Detect which cell encompasses the target text, then output its (X, Y) center coordinate. 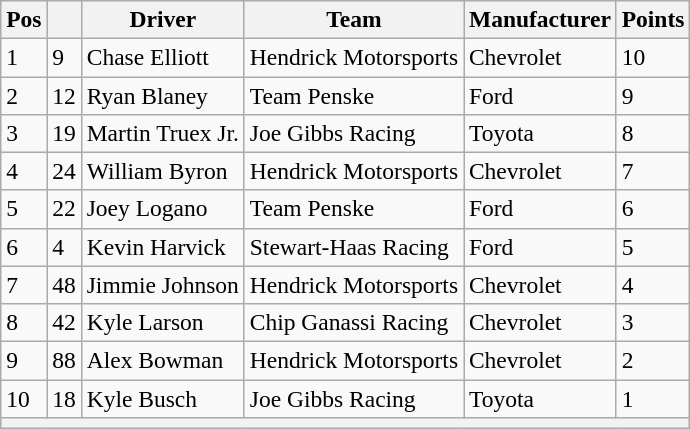
Joey Logano (162, 209)
24 (64, 171)
Ryan Blaney (162, 95)
Martin Truex Jr. (162, 133)
Points (653, 19)
Chip Ganassi Racing (354, 322)
18 (64, 398)
Kyle Busch (162, 398)
William Byron (162, 171)
Team (354, 19)
88 (64, 360)
Alex Bowman (162, 360)
Stewart-Haas Racing (354, 247)
Kevin Harvick (162, 247)
48 (64, 285)
42 (64, 322)
Pos (24, 19)
Jimmie Johnson (162, 285)
Kyle Larson (162, 322)
Driver (162, 19)
Chase Elliott (162, 57)
Manufacturer (540, 19)
22 (64, 209)
12 (64, 95)
19 (64, 133)
